From the cell containing the given text, extract its center point as (x, y) coordinate. 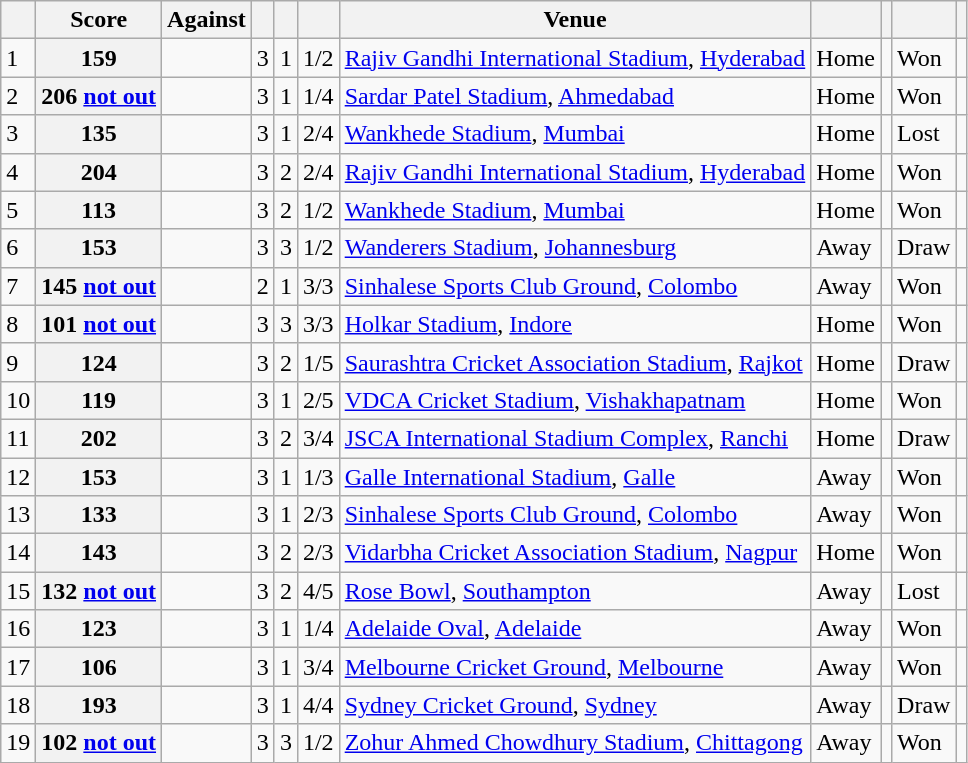
5 (18, 210)
1/5 (318, 362)
106 (99, 667)
Zohur Ahmed Chowdhury Stadium, Chittagong (575, 743)
Rose Bowl, Southampton (575, 591)
10 (18, 400)
206 not out (99, 96)
VDCA Cricket Stadium, Vishakhapatnam (575, 400)
Saurashtra Cricket Association Stadium, Rajkot (575, 362)
Against (207, 20)
145 not out (99, 286)
124 (99, 362)
18 (18, 705)
132 not out (99, 591)
4 (18, 172)
Galle International Stadium, Galle (575, 477)
17 (18, 667)
Melbourne Cricket Ground, Melbourne (575, 667)
Score (99, 20)
6 (18, 248)
204 (99, 172)
Holkar Stadium, Indore (575, 324)
15 (18, 591)
133 (99, 515)
2/5 (318, 400)
123 (99, 629)
119 (99, 400)
102 not out (99, 743)
4/4 (318, 705)
1/3 (318, 477)
Vidarbha Cricket Association Stadium, Nagpur (575, 553)
19 (18, 743)
JSCA International Stadium Complex, Ranchi (575, 438)
143 (99, 553)
4/5 (318, 591)
Sydney Cricket Ground, Sydney (575, 705)
193 (99, 705)
7 (18, 286)
12 (18, 477)
14 (18, 553)
113 (99, 210)
Sardar Patel Stadium, Ahmedabad (575, 96)
16 (18, 629)
9 (18, 362)
202 (99, 438)
135 (99, 134)
101 not out (99, 324)
8 (18, 324)
Adelaide Oval, Adelaide (575, 629)
11 (18, 438)
Venue (575, 20)
Wanderers Stadium, Johannesburg (575, 248)
13 (18, 515)
159 (99, 58)
